Return (x, y) of the center of cell containing provided text 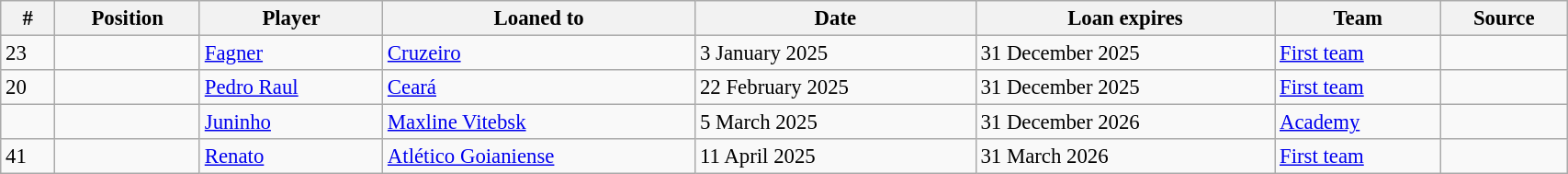
5 March 2025 (836, 122)
Maxline Vitebsk (539, 122)
Player (290, 18)
Pedro Raul (290, 87)
Position (128, 18)
Atlético Goianiense (539, 157)
Ceará (539, 87)
Loan expires (1125, 18)
23 (28, 53)
Juninho (290, 122)
22 February 2025 (836, 87)
Team (1358, 18)
Renato (290, 157)
Loaned to (539, 18)
3 January 2025 (836, 53)
20 (28, 87)
Source (1505, 18)
41 (28, 157)
Date (836, 18)
# (28, 18)
31 December 2026 (1125, 122)
Academy (1358, 122)
11 April 2025 (836, 157)
31 March 2026 (1125, 157)
Cruzeiro (539, 53)
Fagner (290, 53)
